Return the (X, Y) coordinate for the center point of the cell that contains the specified text.  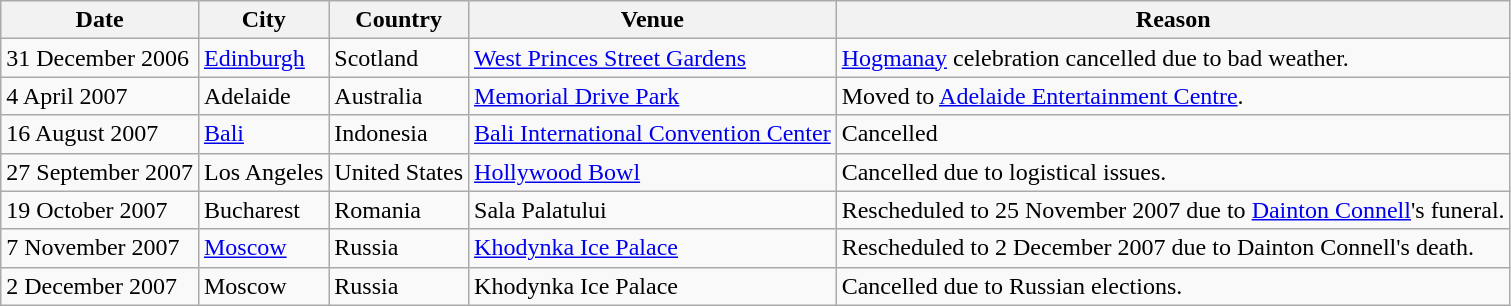
19 October 2007 (100, 210)
Sala Palatului (653, 210)
Reason (1173, 20)
Cancelled due to Russian elections. (1173, 286)
Edinburgh (263, 58)
Los Angeles (263, 172)
West Princes Street Gardens (653, 58)
Moved to Adelaide Entertainment Centre. (1173, 96)
4 April 2007 (100, 96)
Adelaide (263, 96)
Romania (399, 210)
27 September 2007 (100, 172)
Bucharest (263, 210)
Bali International Convention Center (653, 134)
2 December 2007 (100, 286)
Indonesia (399, 134)
Cancelled (1173, 134)
16 August 2007 (100, 134)
Venue (653, 20)
Rescheduled to 2 December 2007 due to Dainton Connell's death. (1173, 248)
Hollywood Bowl (653, 172)
Scotland (399, 58)
7 November 2007 (100, 248)
Rescheduled to 25 November 2007 due to Dainton Connell's funeral. (1173, 210)
Australia (399, 96)
City (263, 20)
Cancelled due to logistical issues. (1173, 172)
United States (399, 172)
31 December 2006 (100, 58)
Country (399, 20)
Bali (263, 134)
Date (100, 20)
Hogmanay celebration cancelled due to bad weather. (1173, 58)
Memorial Drive Park (653, 96)
